Determine the [X, Y] coordinate at the center of the cell enclosing the given text.  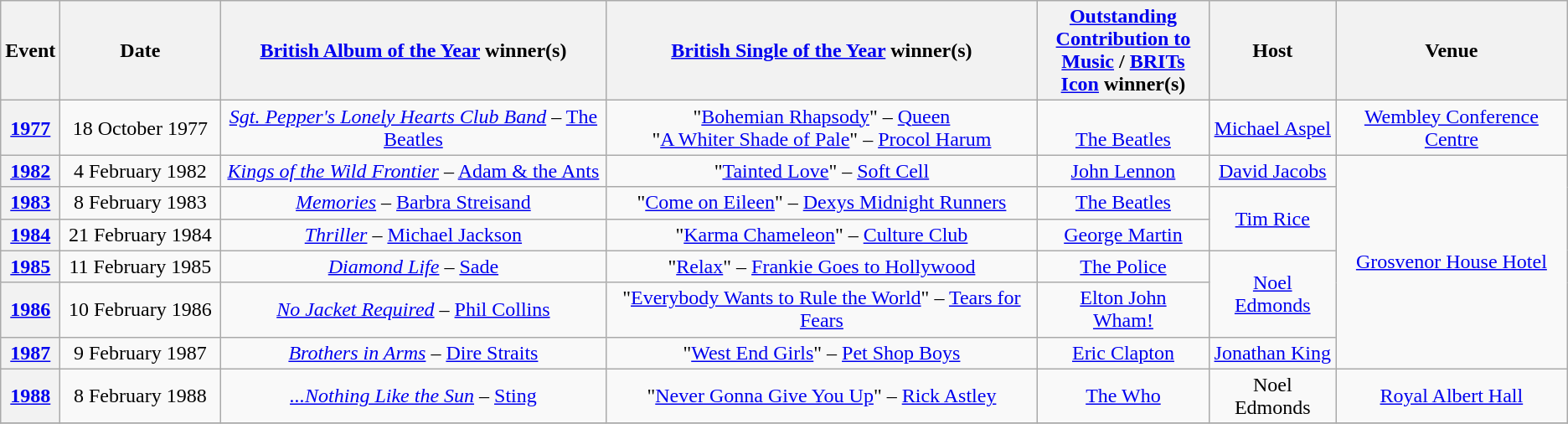
8 February 1983 [141, 203]
Grosvenor House Hotel [1451, 261]
...Nothing Like the Sun – Sting [414, 396]
Tim Rice [1273, 219]
21 February 1984 [141, 235]
10 February 1986 [141, 310]
1985 [30, 266]
George Martin [1123, 235]
Royal Albert Hall [1451, 396]
4 February 1982 [141, 171]
John Lennon [1123, 171]
1977 [30, 127]
"West End Girls" – Pet Shop Boys [822, 353]
8 February 1988 [141, 396]
1988 [30, 396]
Venue [1451, 50]
Wembley Conference Centre [1451, 127]
Brothers in Arms – Dire Straits [414, 353]
18 October 1977 [141, 127]
British Single of the Year winner(s) [822, 50]
Event [30, 50]
David Jacobs [1273, 171]
9 February 1987 [141, 353]
"Everybody Wants to Rule the World" – Tears for Fears [822, 310]
Elton JohnWham! [1123, 310]
11 February 1985 [141, 266]
The Who [1123, 396]
"Relax" – Frankie Goes to Hollywood [822, 266]
Thriller – Michael Jackson [414, 235]
Date [141, 50]
British Album of the Year winner(s) [414, 50]
1983 [30, 203]
"Karma Chameleon" – Culture Club [822, 235]
Jonathan King [1273, 353]
1984 [30, 235]
Outstanding Contribution to Music / BRITs Icon winner(s) [1123, 50]
1987 [30, 353]
Eric Clapton [1123, 353]
Host [1273, 50]
Diamond Life – Sade [414, 266]
Memories – Barbra Streisand [414, 203]
"Bohemian Rhapsody" – Queen"A Whiter Shade of Pale" – Procol Harum [822, 127]
"Come on Eileen" – Dexys Midnight Runners [822, 203]
1982 [30, 171]
Michael Aspel [1273, 127]
Kings of the Wild Frontier – Adam & the Ants [414, 171]
1986 [30, 310]
Sgt. Pepper's Lonely Hearts Club Band – The Beatles [414, 127]
The Police [1123, 266]
No Jacket Required – Phil Collins [414, 310]
"Tainted Love" – Soft Cell [822, 171]
"Never Gonna Give You Up" – Rick Astley [822, 396]
